Detect which cell encompasses the target text, then output its (x, y) center coordinate. 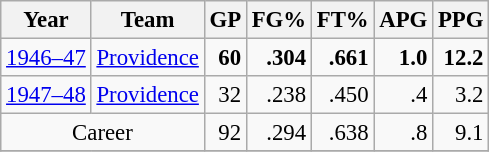
Year (46, 20)
.238 (278, 95)
Career (102, 133)
3.2 (461, 95)
FT% (342, 20)
.638 (342, 133)
.8 (404, 133)
1946–47 (46, 58)
.294 (278, 133)
Team (148, 20)
1.0 (404, 58)
92 (225, 133)
60 (225, 58)
32 (225, 95)
GP (225, 20)
PPG (461, 20)
APG (404, 20)
.450 (342, 95)
12.2 (461, 58)
.4 (404, 95)
FG% (278, 20)
1947–48 (46, 95)
.661 (342, 58)
.304 (278, 58)
9.1 (461, 133)
